Pinpoint the cell where the given text exists, returning its (X, Y) midpoint coordinate. 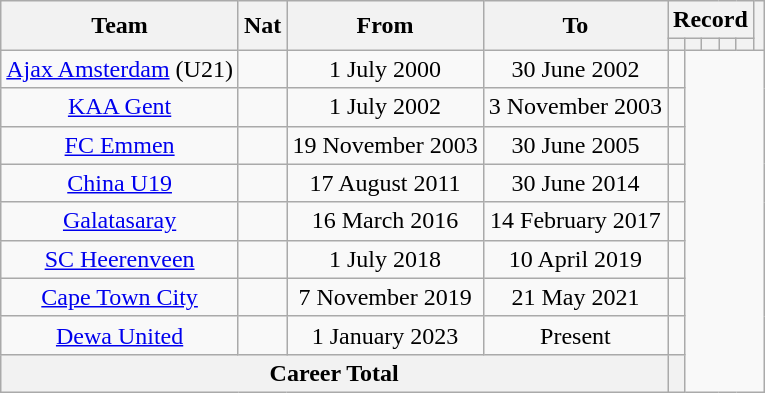
Ajax Amsterdam (U21) (120, 69)
FC Emmen (120, 145)
7 November 2019 (385, 297)
SC Heerenveen (120, 259)
30 June 2002 (575, 69)
Galatasaray (120, 221)
1 July 2002 (385, 107)
30 June 2014 (575, 183)
KAA Gent (120, 107)
30 June 2005 (575, 145)
Team (120, 26)
21 May 2021 (575, 297)
Cape Town City (120, 297)
1 July 2000 (385, 69)
To (575, 26)
3 November 2003 (575, 107)
10 April 2019 (575, 259)
16 March 2016 (385, 221)
Dewa United (120, 335)
19 November 2003 (385, 145)
From (385, 26)
1 January 2023 (385, 335)
Present (575, 335)
14 February 2017 (575, 221)
Record (711, 20)
Nat (262, 26)
17 August 2011 (385, 183)
China U19 (120, 183)
1 July 2018 (385, 259)
Career Total (334, 373)
